Find where the given text appears and provide that cell's center as [X, Y] coordinate. 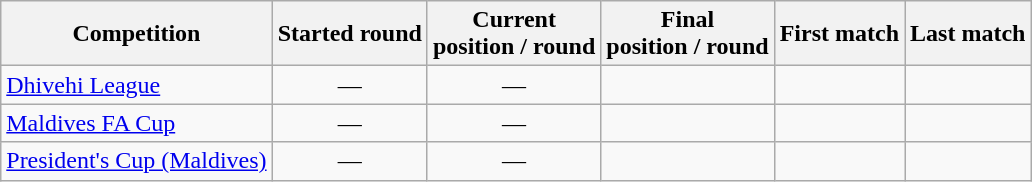
Maldives FA Cup [136, 123]
Currentposition / round [514, 34]
Started round [350, 34]
Finalposition / round [688, 34]
Dhivehi League [136, 85]
First match [839, 34]
Last match [968, 34]
President's Cup (Maldives) [136, 161]
Competition [136, 34]
